Provide the [X, Y] coordinate of the cell's center where the given text is located.  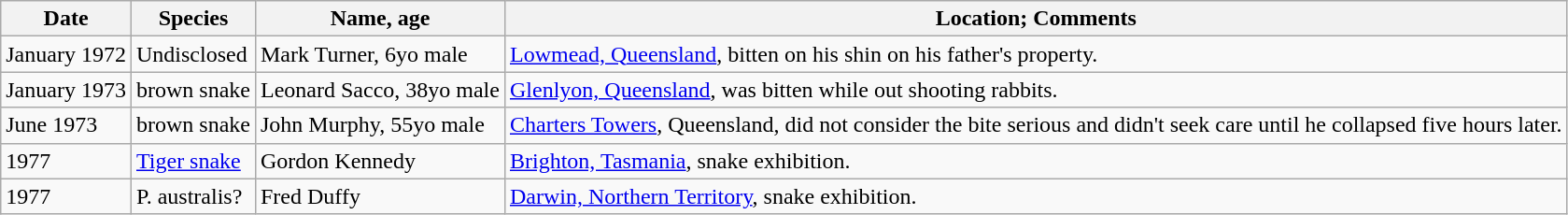
Gordon Kennedy [379, 161]
Species [192, 19]
P. australis? [192, 196]
Fred Duffy [379, 196]
Name, age [379, 19]
John Murphy, 55yo male [379, 125]
Leonard Sacco, 38yo male [379, 90]
Tiger snake [192, 161]
Glenlyon, Queensland, was bitten while out shooting rabbits. [1036, 90]
Date [66, 19]
June 1973 [66, 125]
Darwin, Northern Territory, snake exhibition. [1036, 196]
Mark Turner, 6yo male [379, 54]
Charters Towers, Queensland, did not consider the bite serious and didn't seek care until he collapsed five hours later. [1036, 125]
January 1973 [66, 90]
Undisclosed [192, 54]
Location; Comments [1036, 19]
Brighton, Tasmania, snake exhibition. [1036, 161]
Lowmead, Queensland, bitten on his shin on his father's property. [1036, 54]
January 1972 [66, 54]
